Locate the cell with the specified text and output its [X, Y] center coordinate. 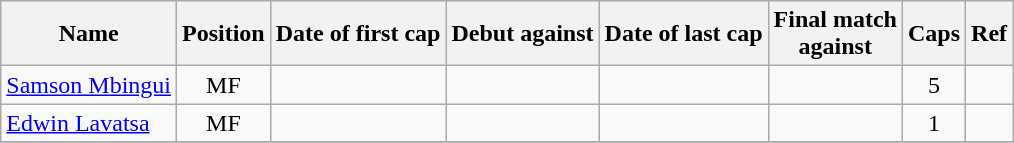
Position [224, 34]
Edwin Lavatsa [89, 123]
Date of first cap [358, 34]
Caps [934, 34]
Final matchagainst [835, 34]
5 [934, 85]
Samson Mbingui [89, 85]
1 [934, 123]
Debut against [522, 34]
Name [89, 34]
Date of last cap [684, 34]
Ref [990, 34]
